Capture the cell that displays the provided text and extract its (X, Y) central coordinate. 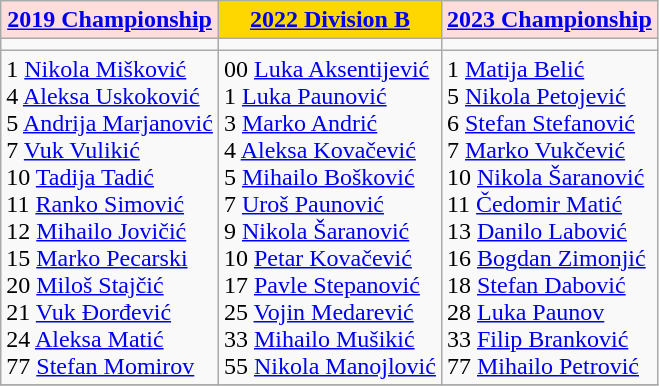
2019 Championship (110, 20)
2022 Division B (330, 20)
2023 Championship (549, 20)
